Output the (X, Y) coordinate of the center of the cell containing the given text.  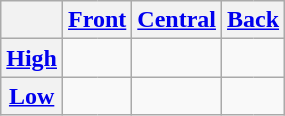
Low (32, 96)
Back (254, 20)
High (32, 58)
Front (98, 20)
Central (177, 20)
